Provide the (x, y) coordinate of the cell's center where the given text is located.  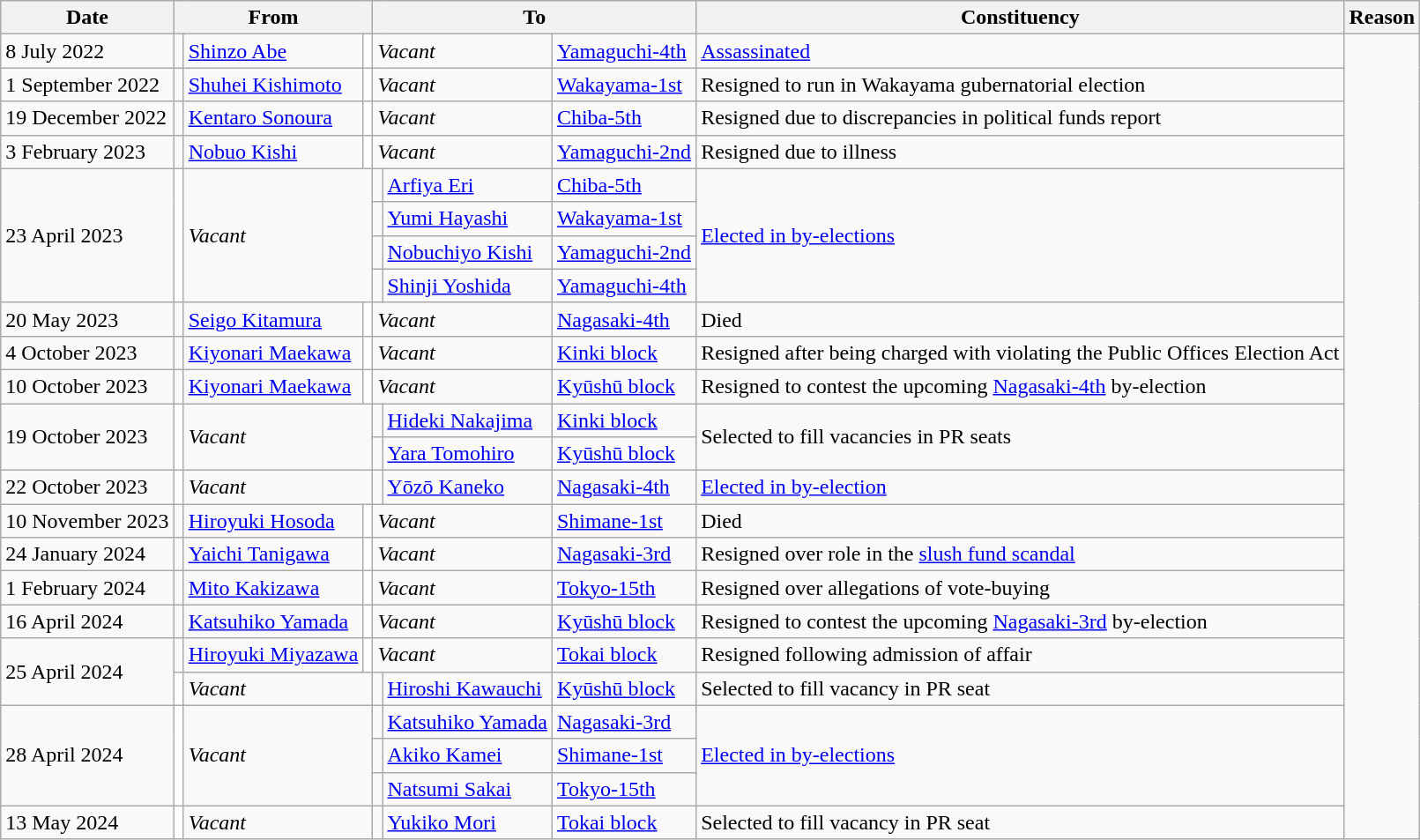
19 October 2023 (87, 437)
Hiroyuki Hosoda (273, 521)
Seigo Kitamura (273, 319)
Resigned to contest the upcoming Nagasaki-4th by-election (1021, 386)
Resigned due to illness (1021, 152)
Hiroshi Kawauchi (467, 688)
28 April 2024 (87, 755)
Resigned over allegations of vote-buying (1021, 588)
Selected to fill vacancies in PR seats (1021, 437)
Hiroyuki Miyazawa (273, 655)
Reason (1382, 18)
Resigned following admission of affair (1021, 655)
10 November 2023 (87, 521)
Yukiko Mori (467, 822)
Shinji Yoshida (467, 286)
Arfiya Eri (467, 185)
Yara Tomohiro (467, 454)
20 May 2023 (87, 319)
Resigned after being charged with violating the Public Offices Election Act (1021, 353)
Yumi Hayashi (467, 219)
Resigned to run in Wakayama gubernatorial election (1021, 85)
1 February 2024 (87, 588)
Akiko Kamei (467, 755)
Natsumi Sakai (467, 789)
13 May 2024 (87, 822)
Nobuo Kishi (273, 152)
Mito Kakizawa (273, 588)
22 October 2023 (87, 487)
Resigned to contest the upcoming Nagasaki-3rd by-election (1021, 621)
1 September 2022 (87, 85)
Kentaro Sonoura (273, 118)
To (534, 18)
8 July 2022 (87, 51)
4 October 2023 (87, 353)
Date (87, 18)
Assassinated (1021, 51)
Hideki Nakajima (467, 420)
24 January 2024 (87, 554)
3 February 2023 (87, 152)
Yaichi Tanigawa (273, 554)
Resigned due to discrepancies in political funds report (1021, 118)
Shinzo Abe (273, 51)
Nobuchiyo Kishi (467, 252)
16 April 2024 (87, 621)
Resigned over role in the slush fund scandal (1021, 554)
19 December 2022 (87, 118)
Shuhei Kishimoto (273, 85)
Yōzō Kaneko (467, 487)
23 April 2023 (87, 235)
10 October 2023 (87, 386)
25 April 2024 (87, 672)
Constituency (1021, 18)
From (273, 18)
Elected in by-election (1021, 487)
